Return (x, y) of the center of cell containing provided text 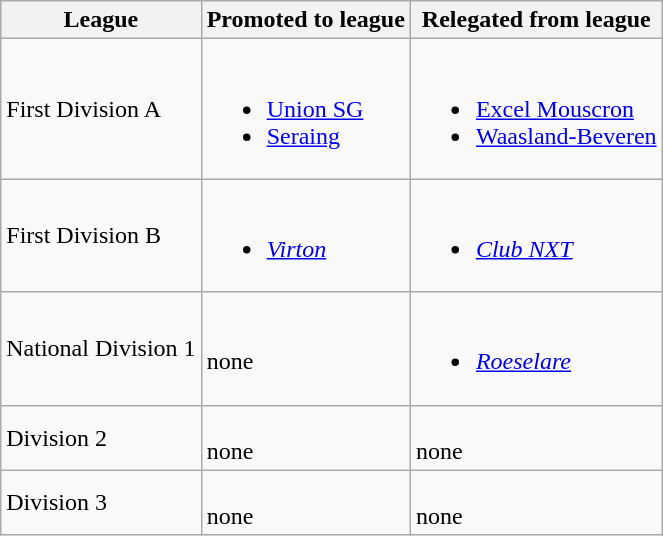
Virton (306, 236)
Division 3 (101, 502)
First Division A (101, 109)
Excel MouscronWaasland-Beveren (536, 109)
Relegated from league (536, 20)
National Division 1 (101, 348)
Promoted to league (306, 20)
Roeselare (536, 348)
Club NXT (536, 236)
First Division B (101, 236)
Division 2 (101, 438)
Union SGSeraing (306, 109)
League (101, 20)
